Determine the (x, y) coordinate at the center of the cell enclosing the given text.  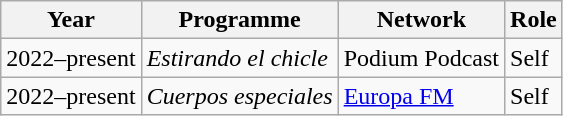
Role (534, 20)
Year (71, 20)
Europa FM (421, 96)
Network (421, 20)
Cuerpos especiales (240, 96)
Podium Podcast (421, 58)
Programme (240, 20)
Estirando el chicle (240, 58)
